Output the [X, Y] coordinate of the center of the cell containing the given text.  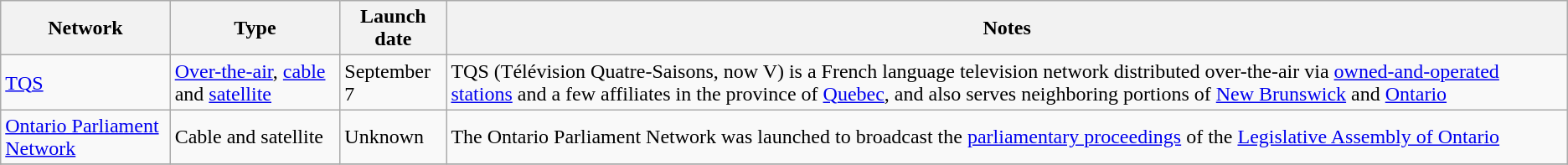
Type [255, 28]
Unknown [394, 137]
The Ontario Parliament Network was launched to broadcast the parliamentary proceedings of the Legislative Assembly of Ontario [1007, 137]
September 7 [394, 82]
Notes [1007, 28]
TQS [85, 82]
Cable and satellite [255, 137]
Network [85, 28]
Launch date [394, 28]
Ontario Parliament Network [85, 137]
Over-the-air, cable and satellite [255, 82]
